Identify which cell holds the provided text, then report its (x, y) central coordinate. 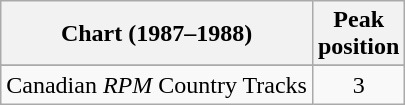
Peakposition (358, 34)
Chart (1987–1988) (157, 34)
Canadian RPM Country Tracks (157, 85)
3 (358, 85)
